Provide the (x, y) coordinate of the cell's center where the given text is located.  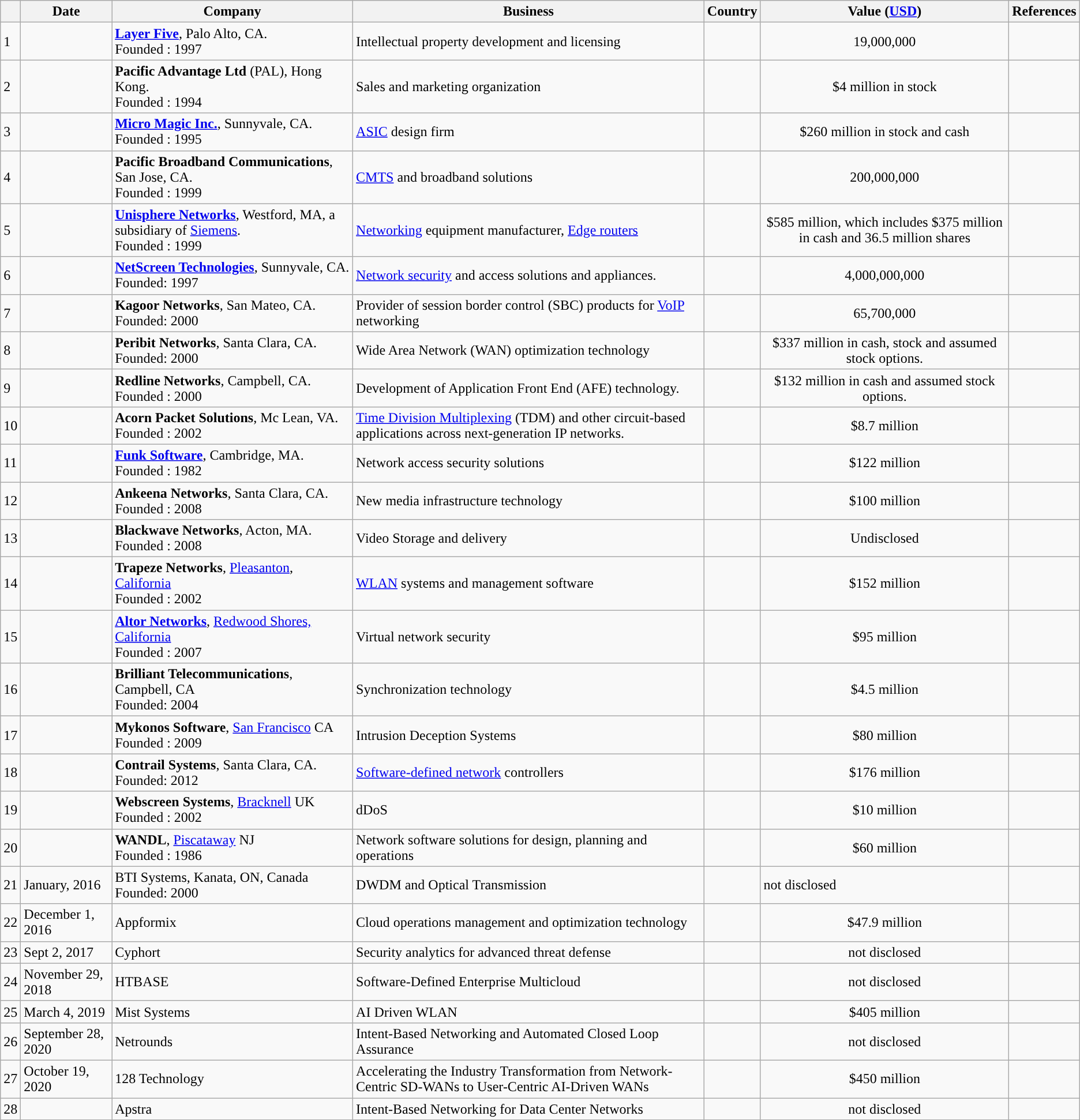
$47.9 million (885, 923)
Network security and access solutions and appliances. (528, 276)
$585 million, which includes $375 million in cash and 36.5 million shares (885, 230)
65,700,000 (885, 313)
$337 million in cash, stock and assumed stock options. (885, 351)
Accelerating the Industry Transformation from Network-Centric SD-WANs to User-Centric AI-Driven WANs (528, 1078)
22 (10, 923)
References (1044, 12)
Date (66, 12)
Network access security solutions (528, 463)
Intent-Based Networking and Automated Closed Loop Assurance (528, 1042)
Software-defined network controllers (528, 773)
Company (232, 12)
Country (732, 12)
Brilliant Telecommunications, Campbell, CA Founded: 2004 (232, 690)
Kagoor Networks, San Mateo, CA. Founded: 2000 (232, 313)
Intent-Based Networking for Data Center Networks (528, 1109)
WLAN systems and management software (528, 584)
Value (USD) (885, 12)
Security analytics for advanced threat defense (528, 952)
4,000,000,000 (885, 276)
1 (10, 42)
Altor Networks, Redwood Shores, California Founded : 2007 (232, 637)
Appformix (232, 923)
$405 million (885, 1012)
200,000,000 (885, 177)
Software-Defined Enterprise Multicloud (528, 982)
Intrusion Deception Systems (528, 735)
$132 million in cash and assumed stock options. (885, 388)
Business (528, 12)
Redline Networks, Campbell, CA. Founded : 2000 (232, 388)
14 (10, 584)
Undisclosed (885, 539)
Network software solutions for design, planning and operations (528, 848)
Cyphort (232, 952)
21 (10, 885)
16 (10, 690)
New media infrastructure technology (528, 501)
5 (10, 230)
27 (10, 1078)
Blackwave Networks, Acton, MA. Founded : 2008 (232, 539)
Mist Systems (232, 1012)
19 (10, 810)
ASIC design firm (528, 131)
19,000,000 (885, 42)
Peribit Networks, Santa Clara, CA. Founded: 2000 (232, 351)
Cloud operations management and optimization technology (528, 923)
23 (10, 952)
128 Technology (232, 1078)
17 (10, 735)
Video Storage and delivery (528, 539)
Synchronization technology (528, 690)
Netrounds (232, 1042)
2 (10, 87)
March 4, 2019 (66, 1012)
13 (10, 539)
dDoS (528, 810)
Networking equipment manufacturer, Edge routers (528, 230)
8 (10, 351)
Trapeze Networks, Pleasanton, California Founded : 2002 (232, 584)
$95 million (885, 637)
24 (10, 982)
Development of Application Front End (AFE) technology. (528, 388)
$10 million (885, 810)
12 (10, 501)
9 (10, 388)
NetScreen Technologies, Sunnyvale, CA. Founded: 1997 (232, 276)
Wide Area Network (WAN) optimization technology (528, 351)
Pacific Advantage Ltd (PAL), Hong Kong. Founded : 1994 (232, 87)
18 (10, 773)
Provider of session border control (SBC) products for VoIP networking (528, 313)
BTI Systems, Kanata, ON, CanadaFounded: 2000 (232, 885)
Unisphere Networks, Westford, MA, a subsidiary of Siemens. Founded : 1999 (232, 230)
Pacific Broadband Communications, San Jose, CA. Founded : 1999 (232, 177)
Sales and marketing organization (528, 87)
November 29, 2018 (66, 982)
Time Division Multiplexing (TDM) and other circuit-based applications across next-generation IP networks. (528, 426)
Acorn Packet Solutions, Mc Lean, VA. Founded : 2002 (232, 426)
HTBASE (232, 982)
7 (10, 313)
Apstra (232, 1109)
$122 million (885, 463)
Layer Five, Palo Alto, CA. Founded : 1997 (232, 42)
25 (10, 1012)
$8.7 million (885, 426)
20 (10, 848)
$4.5 million (885, 690)
AI Driven WLAN (528, 1012)
Micro Magic Inc., Sunnyvale, CA. Founded : 1995 (232, 131)
December 1, 2016 (66, 923)
10 (10, 426)
$450 million (885, 1078)
15 (10, 637)
$152 million (885, 584)
$60 million (885, 848)
$260 million in stock and cash (885, 131)
WANDL, Piscataway NJ Founded : 1986 (232, 848)
28 (10, 1109)
$176 million (885, 773)
Sept 2, 2017 (66, 952)
Intellectual property development and licensing (528, 42)
$100 million (885, 501)
Virtual network security (528, 637)
DWDM and Optical Transmission (528, 885)
Ankeena Networks, Santa Clara, CA. Founded : 2008 (232, 501)
11 (10, 463)
6 (10, 276)
4 (10, 177)
Mykonos Software, San Francisco CA Founded : 2009 (232, 735)
26 (10, 1042)
$80 million (885, 735)
Funk Software, Cambridge, MA. Founded : 1982 (232, 463)
3 (10, 131)
January, 2016 (66, 885)
October 19, 2020 (66, 1078)
CMTS and broadband solutions (528, 177)
September 28, 2020 (66, 1042)
Webscreen Systems, Bracknell UK Founded : 2002 (232, 810)
$4 million in stock (885, 87)
Contrail Systems, Santa Clara, CA. Founded: 2012 (232, 773)
